Find where the given text appears and provide that cell's center as (X, Y) coordinate. 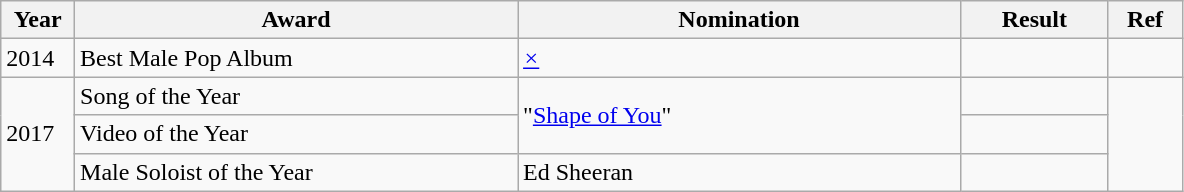
Male Soloist of the Year (296, 172)
Award (296, 20)
Video of the Year (296, 134)
Year (38, 20)
Nomination (740, 20)
× (740, 58)
Song of the Year (296, 96)
Result (1035, 20)
Ed Sheeran (740, 172)
Ref (1145, 20)
Best Male Pop Album (296, 58)
2017 (38, 134)
2014 (38, 58)
"Shape of You" (740, 115)
